Determine the (X, Y) coordinate at the center of the cell enclosing the given text.  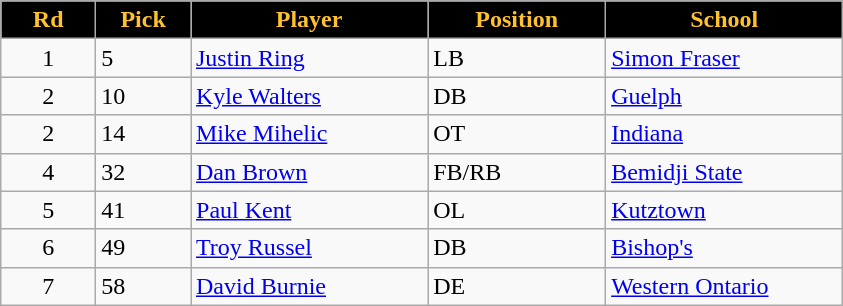
1 (48, 58)
14 (144, 134)
Kutztown (724, 210)
Western Ontario (724, 286)
Bemidji State (724, 172)
Guelph (724, 96)
49 (144, 248)
Pick (144, 20)
DE (517, 286)
Dan Brown (308, 172)
32 (144, 172)
LB (517, 58)
Rd (48, 20)
OT (517, 134)
FB/RB (517, 172)
Justin Ring (308, 58)
Paul Kent (308, 210)
6 (48, 248)
58 (144, 286)
Bishop's (724, 248)
School (724, 20)
41 (144, 210)
Kyle Walters (308, 96)
Indiana (724, 134)
Player (308, 20)
4 (48, 172)
10 (144, 96)
David Burnie (308, 286)
7 (48, 286)
OL (517, 210)
Troy Russel (308, 248)
Mike Mihelic (308, 134)
Position (517, 20)
Simon Fraser (724, 58)
